Provide the (x, y) coordinate of the cell's center where the given text is located.  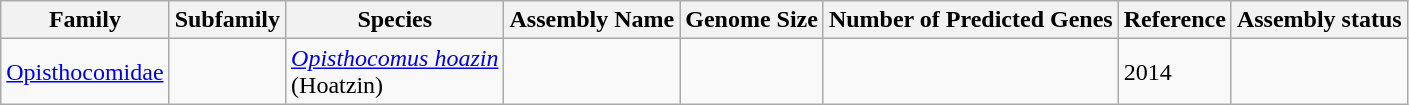
Family (85, 20)
Species (395, 20)
Opisthocomus hoazin(Hoatzin) (395, 72)
Genome Size (752, 20)
Assembly Name (592, 20)
2014 (1174, 72)
Assembly status (1319, 20)
Number of Predicted Genes (970, 20)
Opisthocomidae (85, 72)
Reference (1174, 20)
Subfamily (227, 20)
